Pinpoint the cell where the given text exists, returning its (x, y) midpoint coordinate. 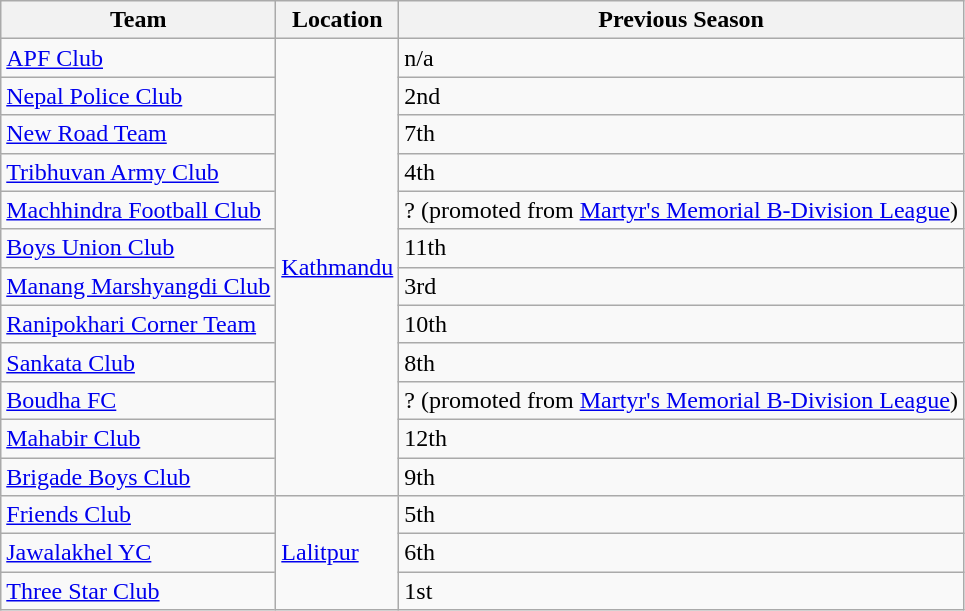
1st (682, 591)
Ranipokhari Corner Team (138, 324)
8th (682, 362)
Lalitpur (338, 553)
7th (682, 134)
New Road Team (138, 134)
3rd (682, 286)
Boys Union Club (138, 248)
12th (682, 438)
11th (682, 248)
Team (138, 20)
Boudha FC (138, 400)
Jawalakhel YC (138, 553)
APF Club (138, 58)
Sankata Club (138, 362)
Friends Club (138, 515)
4th (682, 172)
Three Star Club (138, 591)
2nd (682, 96)
Kathmandu (338, 268)
Nepal Police Club (138, 96)
Mahabir Club (138, 438)
5th (682, 515)
Previous Season (682, 20)
6th (682, 553)
10th (682, 324)
9th (682, 477)
Brigade Boys Club (138, 477)
Location (338, 20)
n/a (682, 58)
Manang Marshyangdi Club (138, 286)
Tribhuvan Army Club (138, 172)
Machhindra Football Club (138, 210)
